Search for the cell housing the specified text and yield its [x, y] center coordinate. 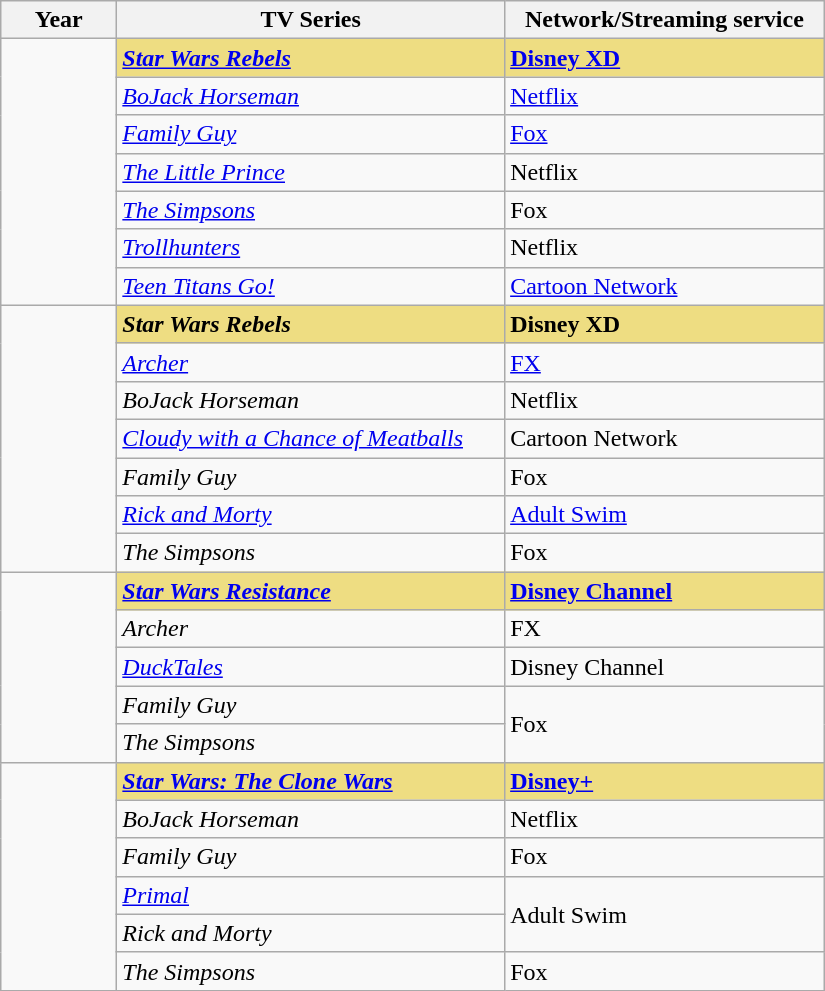
Teen Titans Go! [311, 286]
Disney+ [665, 781]
Network/Streaming service [665, 20]
Year [59, 20]
DuckTales [311, 667]
Star Wars: The Clone Wars [311, 781]
Primal [311, 895]
TV Series [311, 20]
Star Wars Resistance [311, 591]
Trollhunters [311, 248]
The Little Prince [311, 172]
Cloudy with a Chance of Meatballs [311, 438]
